From the cell containing the given text, extract its center point as (x, y) coordinate. 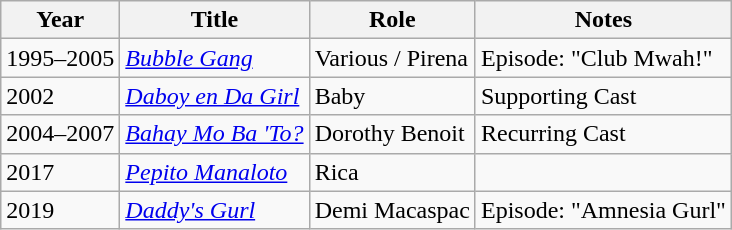
1995–2005 (60, 58)
2004–2007 (60, 134)
Various / Pirena (392, 58)
Demi Macaspac (392, 210)
Episode: "Amnesia Gurl" (603, 210)
Notes (603, 20)
Recurring Cast (603, 134)
Dorothy Benoit (392, 134)
Rica (392, 172)
Episode: "Club Mwah!" (603, 58)
Daddy's Gurl (214, 210)
Daboy en Da Girl (214, 96)
Bubble Gang (214, 58)
2002 (60, 96)
2019 (60, 210)
Bahay Mo Ba 'To? (214, 134)
Supporting Cast (603, 96)
Pepito Manaloto (214, 172)
Baby (392, 96)
2017 (60, 172)
Role (392, 20)
Title (214, 20)
Year (60, 20)
